Identify which cell holds the provided text, then report its [x, y] central coordinate. 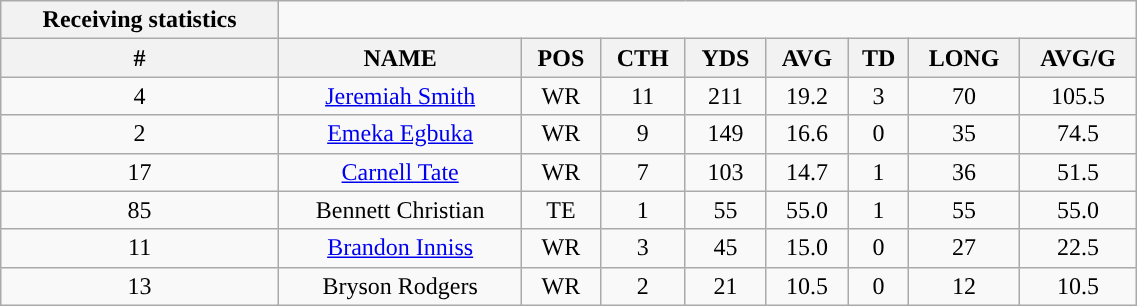
YDS [725, 58]
27 [964, 248]
70 [964, 96]
13 [140, 286]
21 [725, 286]
51.5 [1078, 172]
14.7 [806, 172]
CTH [642, 58]
22.5 [1078, 248]
NAME [400, 58]
TE [561, 210]
17 [140, 172]
Bryson Rodgers [400, 286]
19.2 [806, 96]
Receiving statistics [140, 20]
15.0 [806, 248]
211 [725, 96]
4 [140, 96]
Carnell Tate [400, 172]
TD [879, 58]
Emeka Egbuka [400, 134]
149 [725, 134]
45 [725, 248]
Bennett Christian [400, 210]
# [140, 58]
103 [725, 172]
16.6 [806, 134]
12 [964, 286]
AVG [806, 58]
105.5 [1078, 96]
7 [642, 172]
AVG/G [1078, 58]
35 [964, 134]
POS [561, 58]
74.5 [1078, 134]
LONG [964, 58]
9 [642, 134]
Brandon Inniss [400, 248]
85 [140, 210]
Jeremiah Smith [400, 96]
36 [964, 172]
